Provide the [X, Y] coordinate of the cell's center where the given text is located.  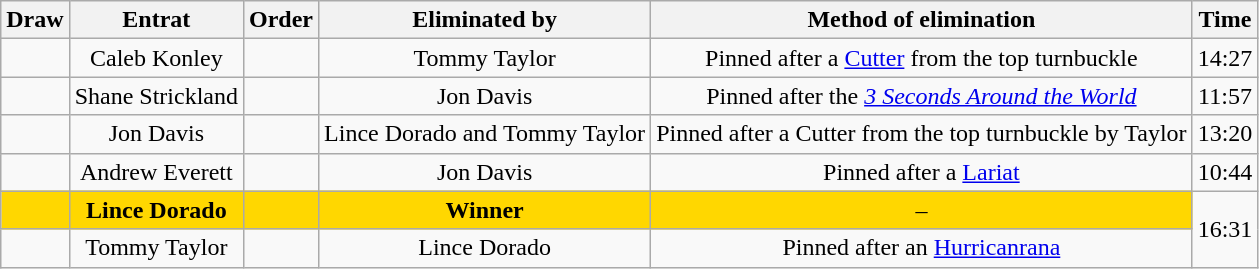
11:57 [1225, 96]
Shane Strickland [156, 96]
Eliminated by [485, 20]
Andrew Everett [156, 172]
Caleb Konley [156, 58]
– [922, 210]
Entrat [156, 20]
Order [282, 20]
Draw [35, 20]
10:44 [1225, 172]
14:27 [1225, 58]
Pinned after a Cutter from the top turnbuckle [922, 58]
Lince Dorado and Tommy Taylor [485, 134]
13:20 [1225, 134]
Pinned after a Lariat [922, 172]
Winner [485, 210]
Pinned after a Cutter from the top turnbuckle by Taylor [922, 134]
Pinned after an Hurricanrana [922, 248]
Time [1225, 20]
16:31 [1225, 229]
Method of elimination [922, 20]
Pinned after the 3 Seconds Around the World [922, 96]
